Identify which cell holds the provided text, then report its (X, Y) central coordinate. 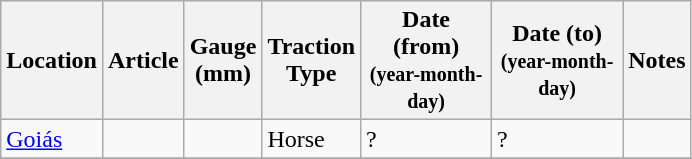
Goiás (52, 139)
TractionType (312, 60)
Notes (657, 60)
Horse (312, 139)
Gauge (mm) (223, 60)
Date (to)(year-month-day) (558, 60)
Date (from)(year-month-day) (426, 60)
Location (52, 60)
Article (143, 60)
